Return (X, Y) of the center of cell containing provided text 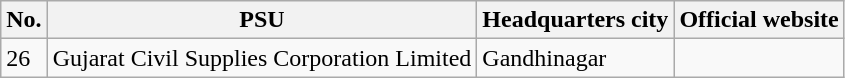
No. (24, 20)
Gandhinagar (576, 58)
26 (24, 58)
Headquarters city (576, 20)
PSU (262, 20)
Official website (759, 20)
Gujarat Civil Supplies Corporation Limited (262, 58)
